Extract the [x, y] coordinate from the center of the cell holding the provided text.  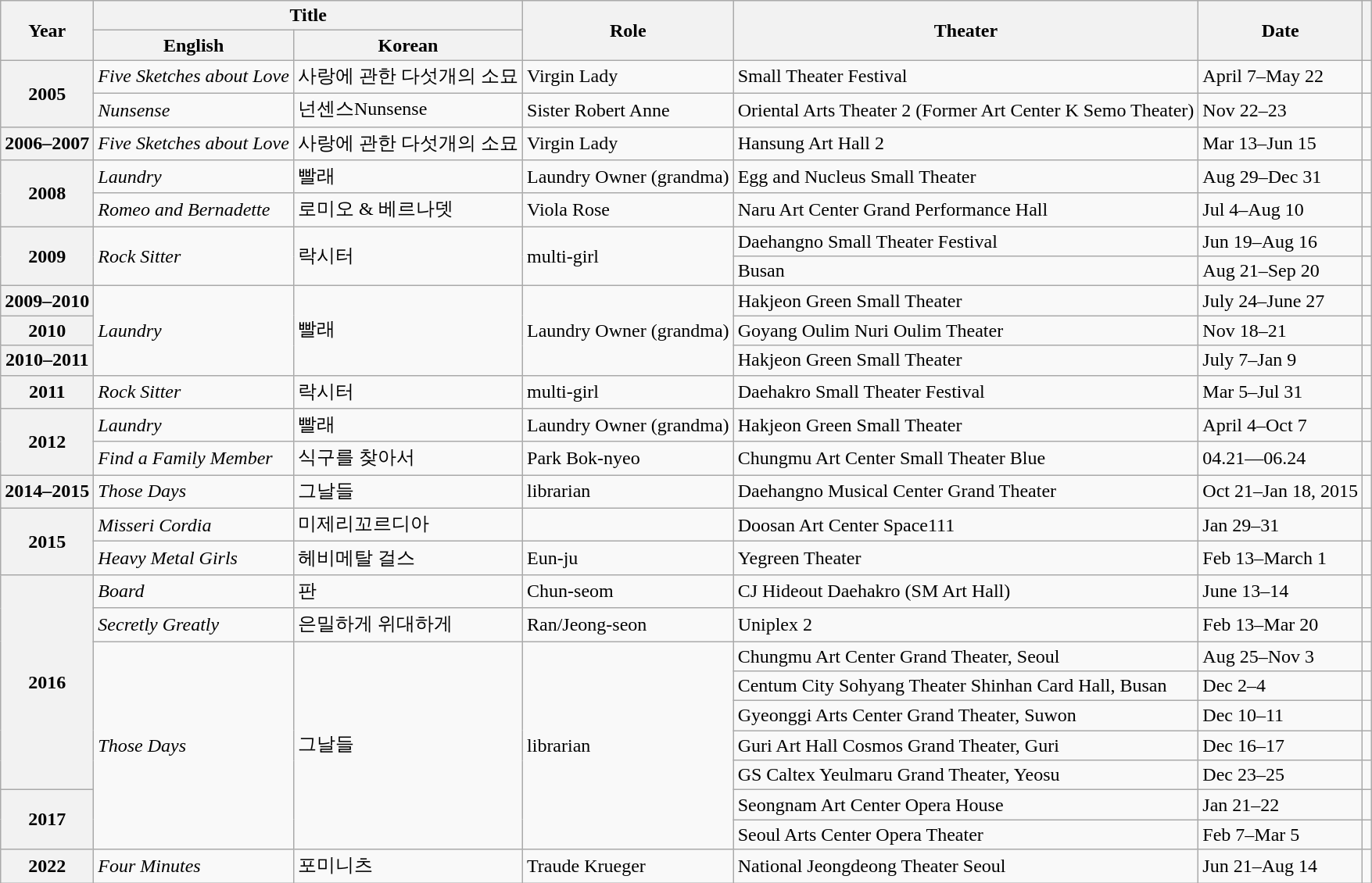
Busan [966, 271]
2017 [47, 820]
April 7–May 22 [1281, 77]
Feb 13–March 1 [1281, 558]
Dec 2–4 [1281, 686]
Korean [408, 45]
Jun 19–Aug 16 [1281, 241]
Daehangno Small Theater Festival [966, 241]
Oriental Arts Theater 2 (Former Art Center K Semo Theater) [966, 109]
Naru Art Center Grand Performance Hall [966, 209]
Yegreen Theater [966, 558]
2015 [47, 541]
Viola Rose [629, 209]
Oct 21–Jan 18, 2015 [1281, 492]
Park Bok-nyeo [629, 458]
Feb 7–Mar 5 [1281, 835]
Chungmu Art Center Grand Theater, Seoul [966, 656]
Traude Krueger [629, 866]
2010 [47, 331]
포미니츠 [408, 866]
Sister Robert Anne [629, 109]
Dec 23–25 [1281, 775]
Jan 29–31 [1281, 525]
Year [47, 30]
2022 [47, 866]
Seongnam Art Center Opera House [966, 805]
Seoul Arts Center Opera Theater [966, 835]
Aug 21–Sep 20 [1281, 271]
Dec 10–11 [1281, 716]
Nov 22–23 [1281, 109]
Aug 29–Dec 31 [1281, 177]
2011 [47, 392]
Egg and Nucleus Small Theater [966, 177]
Doosan Art Center Space111 [966, 525]
CJ Hideout Daehakro (SM Art Hall) [966, 591]
Daehangno Musical Center Grand Theater [966, 492]
Date [1281, 30]
English [194, 45]
Romeo and Bernadette [194, 209]
Chungmu Art Center Small Theater Blue [966, 458]
2009 [47, 256]
Jul 4–Aug 10 [1281, 209]
은밀하게 위대하게 [408, 625]
Misseri Cordia [194, 525]
Secretly Greatly [194, 625]
Nov 18–21 [1281, 331]
Dec 16–17 [1281, 745]
Daehakro Small Theater Festival [966, 392]
Guri Art Hall Cosmos Grand Theater, Guri [966, 745]
Nunsense [194, 109]
June 13–14 [1281, 591]
Mar 13–Jun 15 [1281, 144]
2014–2015 [47, 492]
Role [629, 30]
판 [408, 591]
Centum City Sohyang Theater Shinhan Card Hall, Busan [966, 686]
2008 [47, 194]
Theater [966, 30]
헤비메탈 걸스 [408, 558]
Find a Family Member [194, 458]
July 7–Jan 9 [1281, 360]
Eun-ju [629, 558]
Ran/Jeong-seon [629, 625]
Hansung Art Hall 2 [966, 144]
2012 [47, 442]
2016 [47, 681]
Mar 5–Jul 31 [1281, 392]
2005 [47, 94]
Gyeonggi Arts Center Grand Theater, Suwon [966, 716]
Four Minutes [194, 866]
Jan 21–22 [1281, 805]
Aug 25–Nov 3 [1281, 656]
2009–2010 [47, 301]
Heavy Metal Girls [194, 558]
미제리꼬르디아 [408, 525]
2010–2011 [47, 360]
April 4–Oct 7 [1281, 425]
Feb 13–Mar 20 [1281, 625]
Board [194, 591]
Jun 21–Aug 14 [1281, 866]
GS Caltex Yeulmaru Grand Theater, Yeosu [966, 775]
식구를 찾아서 [408, 458]
National Jeongdeong Theater Seoul [966, 866]
Small Theater Festival [966, 77]
로미오 & 베르나뎃 [408, 209]
04.21—06.24 [1281, 458]
July 24–June 27 [1281, 301]
2006–2007 [47, 144]
Title [308, 16]
Goyang Oulim Nuri Oulim Theater [966, 331]
넌센스Nunsense [408, 109]
Uniplex 2 [966, 625]
Chun-seom [629, 591]
